Locate the cell with the specified text and output its [X, Y] center coordinate. 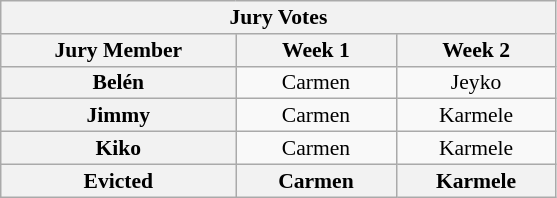
Jeyko [476, 82]
Week 2 [476, 50]
Evicted [118, 180]
Jury Member [118, 50]
Kiko [118, 148]
Jury Votes [278, 18]
Belén [118, 82]
Jimmy [118, 116]
Week 1 [316, 50]
